Identify which cell holds the provided text, then report its (X, Y) central coordinate. 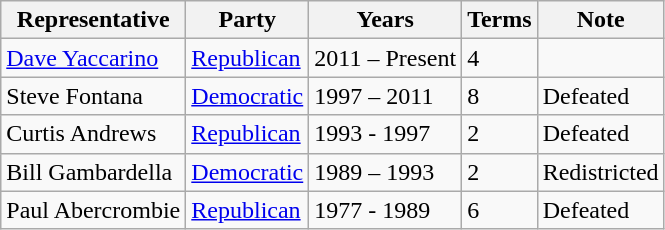
Dave Yaccarino (94, 58)
1989 – 1993 (386, 172)
Redistricted (600, 172)
4 (500, 58)
1997 – 2011 (386, 96)
2011 – Present (386, 58)
1993 - 1997 (386, 134)
Bill Gambardella (94, 172)
8 (500, 96)
Representative (94, 20)
Curtis Andrews (94, 134)
Years (386, 20)
Paul Abercrombie (94, 210)
Terms (500, 20)
6 (500, 210)
Party (248, 20)
Steve Fontana (94, 96)
1977 - 1989 (386, 210)
Note (600, 20)
